Determine the (x, y) coordinate at the center of the cell enclosing the given text.  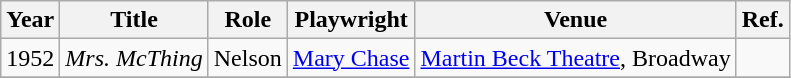
Playwright (351, 20)
Martin Beck Theatre, Broadway (576, 58)
Ref. (762, 20)
Nelson (248, 58)
Mary Chase (351, 58)
1952 (30, 58)
Venue (576, 20)
Mrs. McThing (134, 58)
Title (134, 20)
Year (30, 20)
Role (248, 20)
